Detect which cell encompasses the target text, then output its (X, Y) center coordinate. 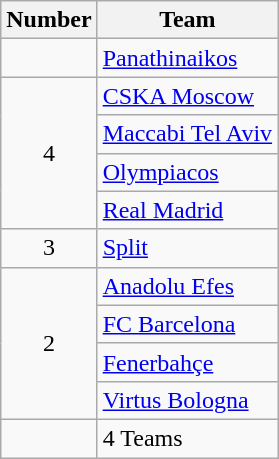
Panathinaikos (187, 58)
Fenerbahçe (187, 362)
Maccabi Tel Aviv (187, 134)
CSKA Moscow (187, 96)
3 (49, 248)
Virtus Bologna (187, 400)
Anadolu Efes (187, 286)
Real Madrid (187, 210)
4 (49, 153)
Number (49, 20)
4 Teams (187, 438)
FC Barcelona (187, 324)
Team (187, 20)
2 (49, 343)
Olympiacos (187, 172)
Split (187, 248)
